Locate the cell with the specified text and output its [x, y] center coordinate. 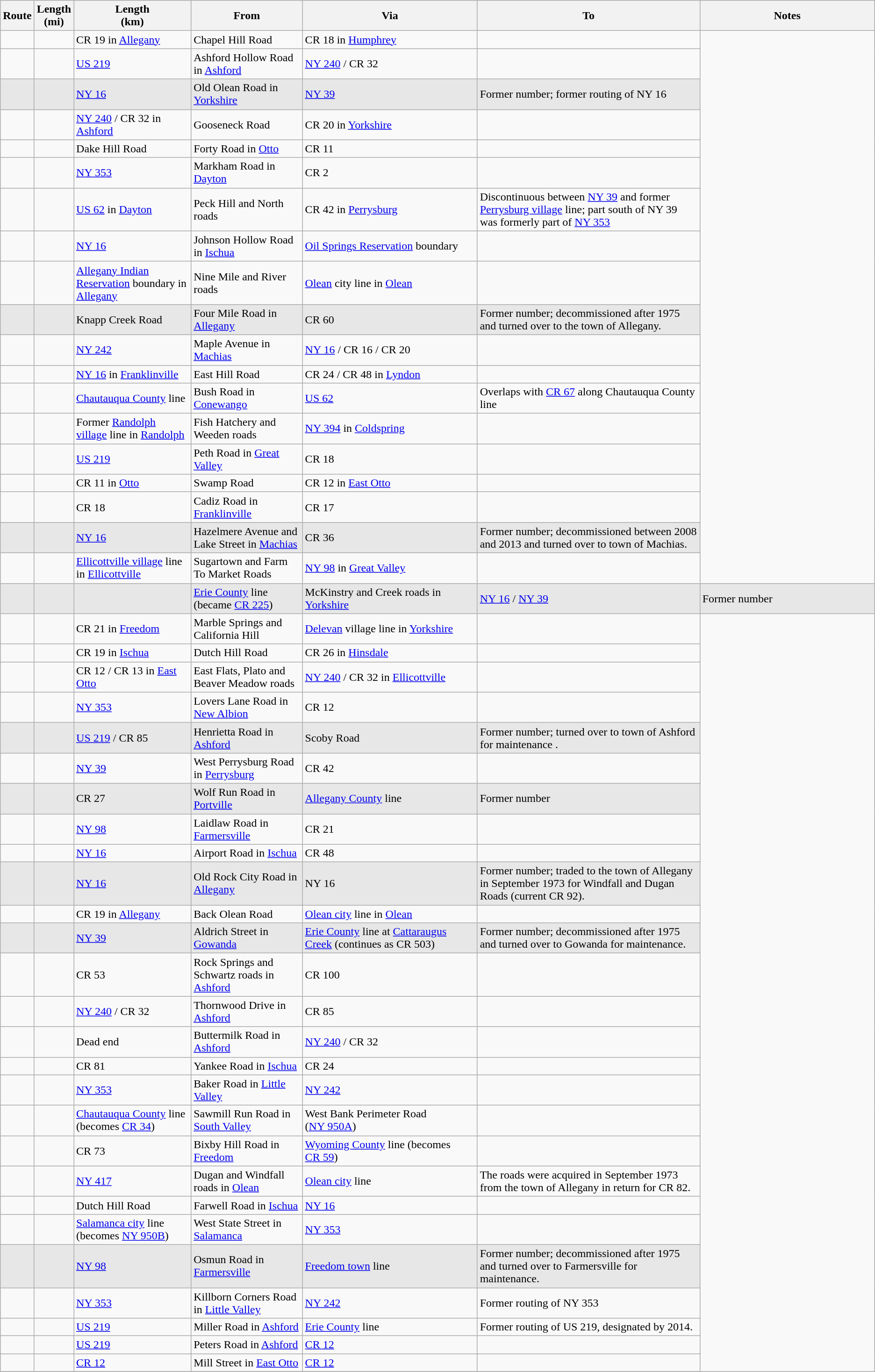
Dake Hill Road [133, 149]
NY 394 in Coldspring [390, 429]
Swamp Road [247, 483]
Notes [787, 16]
CR 42 [390, 768]
Dugan and Windfall roads in Olean [247, 1181]
Forty Road in Otto [247, 149]
Freedom town line [390, 1266]
Knapp Creek Road [133, 320]
CR 85 [390, 1011]
Olean city line [390, 1181]
Peters Road in Ashford [247, 1345]
Erie County line at Cattaraugus Creek (continues as CR 503) [390, 938]
Yankee Road in Ischua [247, 1066]
CR 53 [133, 975]
Cadiz Road in Franklinville [247, 507]
Chautauqua County line [133, 398]
Bush Road in Conewango [247, 398]
Rock Springs and Schwartz roads in Ashford [247, 975]
Henrietta Road in Ashford [247, 737]
Wyoming County line (becomes CR 59) [390, 1150]
Former number; decommissioned between 2008 and 2013 and turned over to town of Machias. [588, 537]
Lovers Lane Road in New Albion [247, 707]
Ashford Hollow Road in Ashford [247, 64]
CR 81 [133, 1066]
Former number; turned over to town of Ashford for maintenance . [588, 737]
Airport Road in Ischua [247, 853]
Erie County line (became CR 225) [247, 598]
CR 11 in Otto [133, 483]
Back Olean Road [247, 914]
Buttermilk Road in Ashford [247, 1042]
Wolf Run Road in Portville [247, 798]
Four Mile Road in Allegany [247, 320]
CR 12 / CR 13 in East Otto [133, 677]
CR 24 [390, 1066]
Ellicottville village line in Ellicottville [133, 568]
Discontinuous between NY 39 and former Perrysburg village line; part south of NY 39 was formerly part of NY 353 [588, 209]
Maple Avenue in Machias [247, 350]
Allegany Indian Reservation boundary in Allegany [133, 283]
Overlaps with CR 67 along Chautauqua County line [588, 398]
Former routing of NY 353 [588, 1303]
CR 36 [390, 537]
Former number; traded to the town of Allegany in September 1973 for Windfall and Dugan Roads (current CR 92). [588, 884]
NY 240 / CR 32 in Ellicottville [390, 677]
Sawmill Run Road in South Valley [247, 1121]
The roads were acquired in September 1973 from the town of Allegany in return for CR 82. [588, 1181]
Former routing of US 219, designated by 2014. [588, 1327]
Old Rock City Road in Allegany [247, 884]
CR 17 [390, 507]
NY 417 [133, 1181]
CR 20 in Yorkshire [390, 124]
Salamanca city line (becomes NY 950B) [133, 1229]
US 219 / CR 85 [133, 737]
Hazelmere Avenue and Lake Street in Machias [247, 537]
Sugartown and Farm To Market Roads [247, 568]
NY 16 / NY 39 [588, 598]
Mill Street in East Otto [247, 1363]
Peth Road in Great Valley [247, 459]
CR 26 in Hinsdale [390, 653]
Bixby Hill Road in Freedom [247, 1150]
Marble Springs and California Hill [247, 629]
Chautauqua County line (becomes CR 34) [133, 1121]
Former Randolph village line in Randolph [133, 429]
Erie County line [390, 1327]
CR 21 in Freedom [133, 629]
US 62 in Dayton [133, 209]
McKinstry and Creek roads in Yorkshire [390, 598]
US 62 [390, 398]
Former number; former routing of NY 16 [588, 94]
CR 19 in Ischua [133, 653]
CR 60 [390, 320]
Killborn Corners Road in Little Valley [247, 1303]
CR 21 [390, 829]
Former number; decommissioned after 1975 and turned over to Farmersville for maintenance. [588, 1266]
Old Olean Road in Yorkshire [247, 94]
CR 12 in East Otto [390, 483]
West Perrysburg Road in Perrysburg [247, 768]
Length(mi) [54, 16]
Length(km) [133, 16]
Laidlaw Road in Farmersville [247, 829]
Farwell Road in Ischua [247, 1205]
East Flats, Plato and Beaver Meadow roads [247, 677]
Thornwood Drive in Ashford [247, 1011]
Delevan village line in Yorkshire [390, 629]
NY 240 / CR 32 in Ashford [133, 124]
NY 16 in Franklinville [133, 374]
NY 98 in Great Valley [390, 568]
Miller Road in Ashford [247, 1327]
Markham Road in Dayton [247, 173]
To [588, 16]
Allegany County line [390, 798]
CR 42 in Perrysburg [390, 209]
CR 11 [390, 149]
CR 100 [390, 975]
Aldrich Street in Gowanda [247, 938]
East Hill Road [247, 374]
CR 2 [390, 173]
Via [390, 16]
Nine Mile and River roads [247, 283]
Chapel Hill Road [247, 40]
Osmun Road in Farmersville [247, 1266]
CR 48 [390, 853]
Gooseneck Road [247, 124]
Baker Road in Little Valley [247, 1090]
Dead end [133, 1042]
NY 16 / CR 16 / CR 20 [390, 350]
Johnson Hollow Road in Ischua [247, 246]
CR 18 in Humphrey [390, 40]
From [247, 16]
West Bank Perimeter Road (NY 950A) [390, 1121]
Scoby Road [390, 737]
West State Street in Salamanca [247, 1229]
CR 73 [133, 1150]
Route [17, 16]
CR 24 / CR 48 in Lyndon [390, 374]
Former number; decommissioned after 1975 and turned over to the town of Allegany. [588, 320]
CR 27 [133, 798]
Oil Springs Reservation boundary [390, 246]
Former number; decommissioned after 1975 and turned over to Gowanda for maintenance. [588, 938]
Peck Hill and North roads [247, 209]
Fish Hatchery and Weeden roads [247, 429]
